Locate the cell with the specified text and output its [x, y] center coordinate. 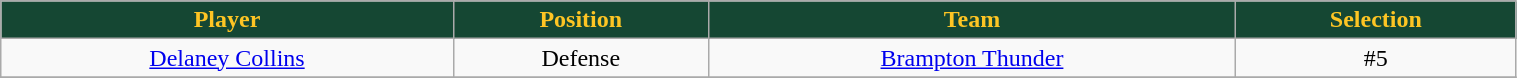
Selection [1376, 20]
#5 [1376, 58]
Position [580, 20]
Brampton Thunder [972, 58]
Player [228, 20]
Defense [580, 58]
Team [972, 20]
Delaney Collins [228, 58]
